Identify which cell holds the provided text, then report its (X, Y) central coordinate. 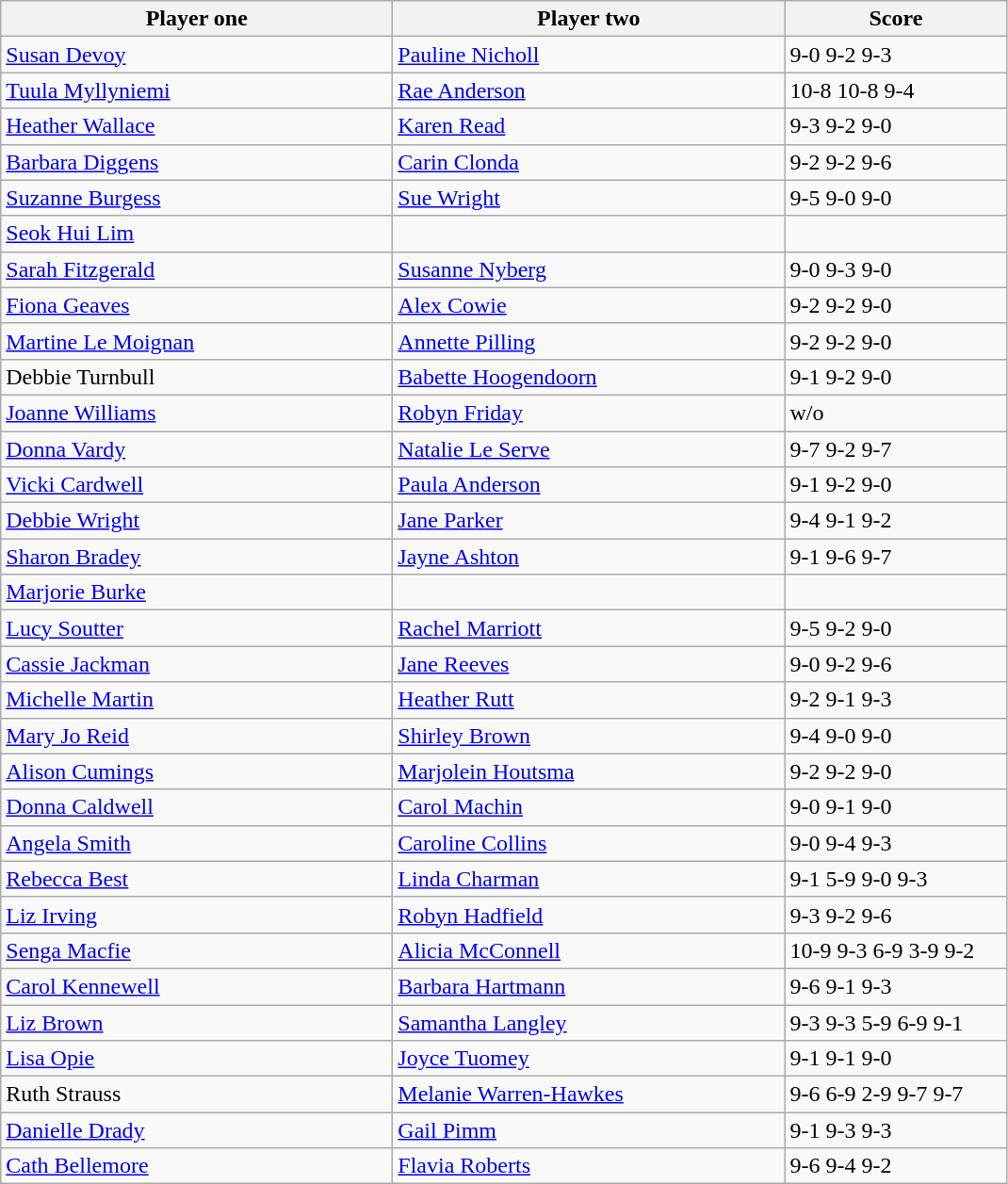
Suzanne Burgess (197, 198)
Barbara Diggens (197, 162)
9-1 9-6 9-7 (896, 557)
Ruth Strauss (197, 1095)
Caroline Collins (589, 843)
9-6 6-9 2-9 9-7 9-7 (896, 1095)
9-0 9-2 9-3 (896, 55)
Paula Anderson (589, 485)
Melanie Warren-Hawkes (589, 1095)
Debbie Wright (197, 521)
Linda Charman (589, 879)
Susan Devoy (197, 55)
Marjorie Burke (197, 592)
Gail Pimm (589, 1130)
Heather Wallace (197, 126)
Jayne Ashton (589, 557)
Rae Anderson (589, 90)
Carol Kennewell (197, 986)
9-4 9-0 9-0 (896, 736)
Debbie Turnbull (197, 377)
9-3 9-2 9-6 (896, 915)
Samantha Langley (589, 1022)
Carin Clonda (589, 162)
Shirley Brown (589, 736)
9-0 9-1 9-0 (896, 807)
9-0 9-3 9-0 (896, 269)
Sue Wright (589, 198)
9-3 9-2 9-0 (896, 126)
Alex Cowie (589, 305)
w/o (896, 413)
9-1 9-1 9-0 (896, 1059)
Donna Vardy (197, 449)
Score (896, 19)
9-7 9-2 9-7 (896, 449)
Lisa Opie (197, 1059)
9-6 9-4 9-2 (896, 1166)
Jane Reeves (589, 664)
10-8 10-8 9-4 (896, 90)
9-2 9-1 9-3 (896, 700)
Danielle Drady (197, 1130)
Karen Read (589, 126)
Flavia Roberts (589, 1166)
Player one (197, 19)
Vicki Cardwell (197, 485)
Angela Smith (197, 843)
Robyn Friday (589, 413)
Carol Machin (589, 807)
9-4 9-1 9-2 (896, 521)
Babette Hoogendoorn (589, 377)
Alison Cumings (197, 771)
9-1 5-9 9-0 9-3 (896, 879)
Fiona Geaves (197, 305)
Player two (589, 19)
9-0 9-4 9-3 (896, 843)
Natalie Le Serve (589, 449)
Sarah Fitzgerald (197, 269)
Rebecca Best (197, 879)
9-2 9-2 9-6 (896, 162)
9-5 9-2 9-0 (896, 628)
9-0 9-2 9-6 (896, 664)
9-6 9-1 9-3 (896, 986)
Alicia McConnell (589, 950)
Rachel Marriott (589, 628)
Seok Hui Lim (197, 234)
Susanne Nyberg (589, 269)
Michelle Martin (197, 700)
Martine Le Moignan (197, 341)
9-1 9-3 9-3 (896, 1130)
Lucy Soutter (197, 628)
Jane Parker (589, 521)
Sharon Bradey (197, 557)
Marjolein Houtsma (589, 771)
Cassie Jackman (197, 664)
Robyn Hadfield (589, 915)
Cath Bellemore (197, 1166)
Barbara Hartmann (589, 986)
9-5 9-0 9-0 (896, 198)
Liz Brown (197, 1022)
Joyce Tuomey (589, 1059)
10-9 9-3 6-9 3-9 9-2 (896, 950)
Annette Pilling (589, 341)
Mary Jo Reid (197, 736)
Joanne Williams (197, 413)
Senga Macfie (197, 950)
Donna Caldwell (197, 807)
Liz Irving (197, 915)
Tuula Myllyniemi (197, 90)
9-3 9-3 5-9 6-9 9-1 (896, 1022)
Pauline Nicholl (589, 55)
Heather Rutt (589, 700)
